From the cell containing the given text, extract its center point as [x, y] coordinate. 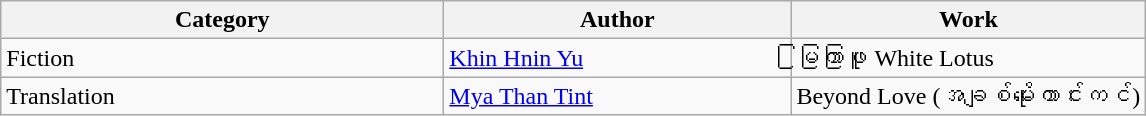
Category [222, 20]
Author [618, 20]
Khin Hnin Yu [618, 58]
မြကြာဖြူ White Lotus [968, 58]
Mya Than Tint [618, 96]
Beyond Love (အချစ်မိုးကောင်းကင်) [968, 96]
Translation [222, 96]
Fiction [222, 58]
Work [968, 20]
